Return the [X, Y] coordinate for the center point of the cell that contains the specified text.  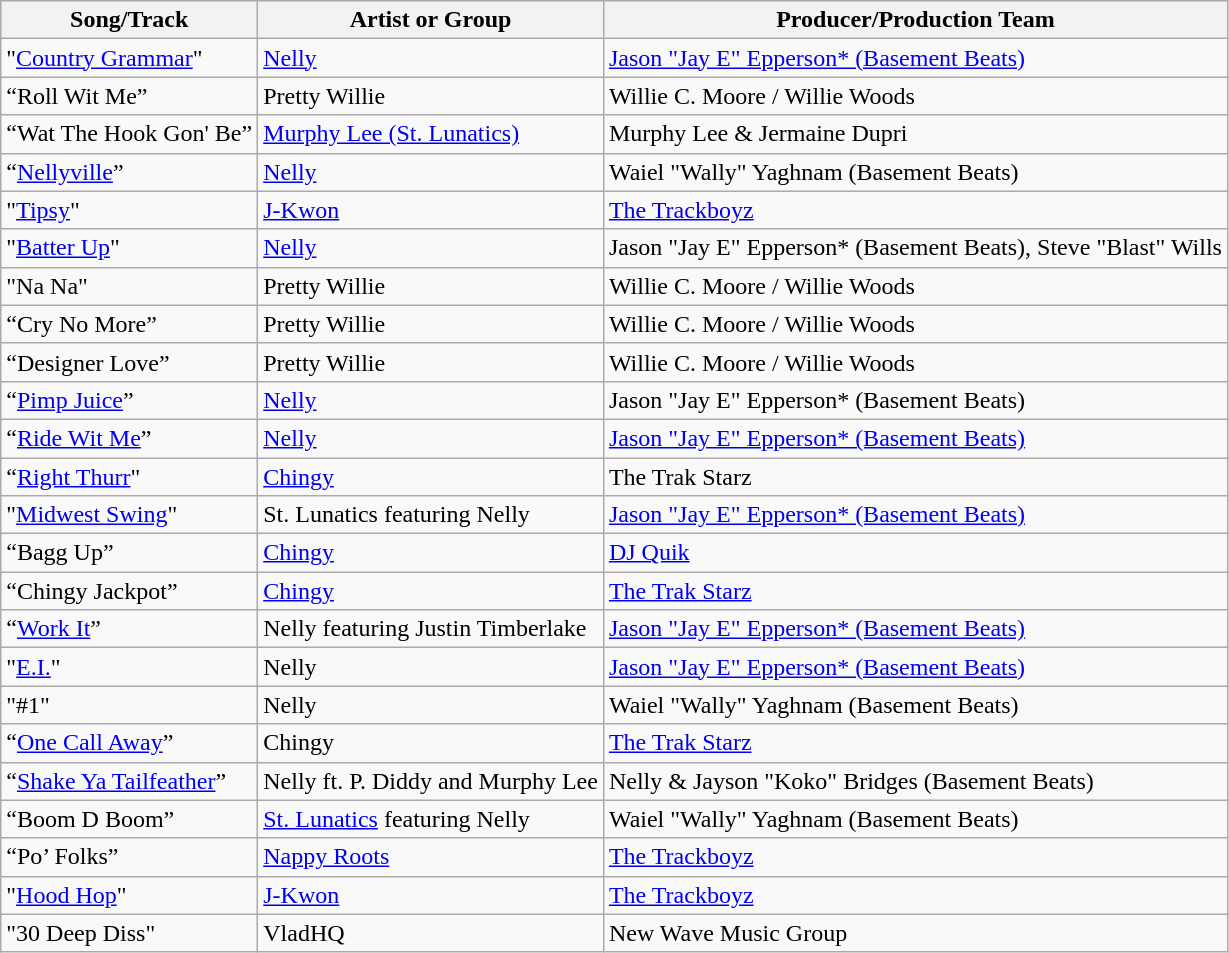
“Roll Wit Me” [130, 96]
"Tipsy" [130, 210]
“Designer Love” [130, 362]
Murphy Lee & Jermaine Dupri [915, 134]
“Pimp Juice” [130, 400]
“Chingy Jackpot” [130, 591]
"Hood Hop" [130, 895]
"Batter Up" [130, 248]
Murphy Lee (St. Lunatics) [431, 134]
"Country Grammar" [130, 58]
Nelly & Jayson "Koko" Bridges (Basement Beats) [915, 781]
“Cry No More” [130, 324]
Song/Track [130, 20]
Producer/Production Team [915, 20]
Jason "Jay E" Epperson* (Basement Beats), Steve "Blast" Wills [915, 248]
DJ Quik [915, 553]
“Wat The Hook Gon' Be” [130, 134]
"Midwest Swing" [130, 515]
“Boom D Boom” [130, 819]
“Right Thurr" [130, 477]
“One Call Away” [130, 743]
“Work It” [130, 629]
Nelly ft. P. Diddy and Murphy Lee [431, 781]
VladHQ [431, 933]
“Po’ Folks” [130, 857]
"30 Deep Diss" [130, 933]
Nelly featuring Justin Timberlake [431, 629]
“Bagg Up” [130, 553]
New Wave Music Group [915, 933]
"E.I." [130, 667]
“Ride Wit Me” [130, 438]
“Nellyville” [130, 172]
"Na Na" [130, 286]
Nappy Roots [431, 857]
"#1" [130, 705]
Artist or Group [431, 20]
“Shake Ya Tailfeather” [130, 781]
